Locate the cell with the specified text and output its (X, Y) center coordinate. 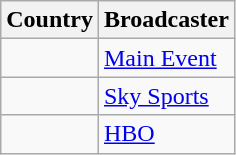
Main Event (166, 58)
Broadcaster (166, 20)
Sky Sports (166, 96)
Country (50, 20)
HBO (166, 134)
